Capture the cell that displays the provided text and extract its (X, Y) central coordinate. 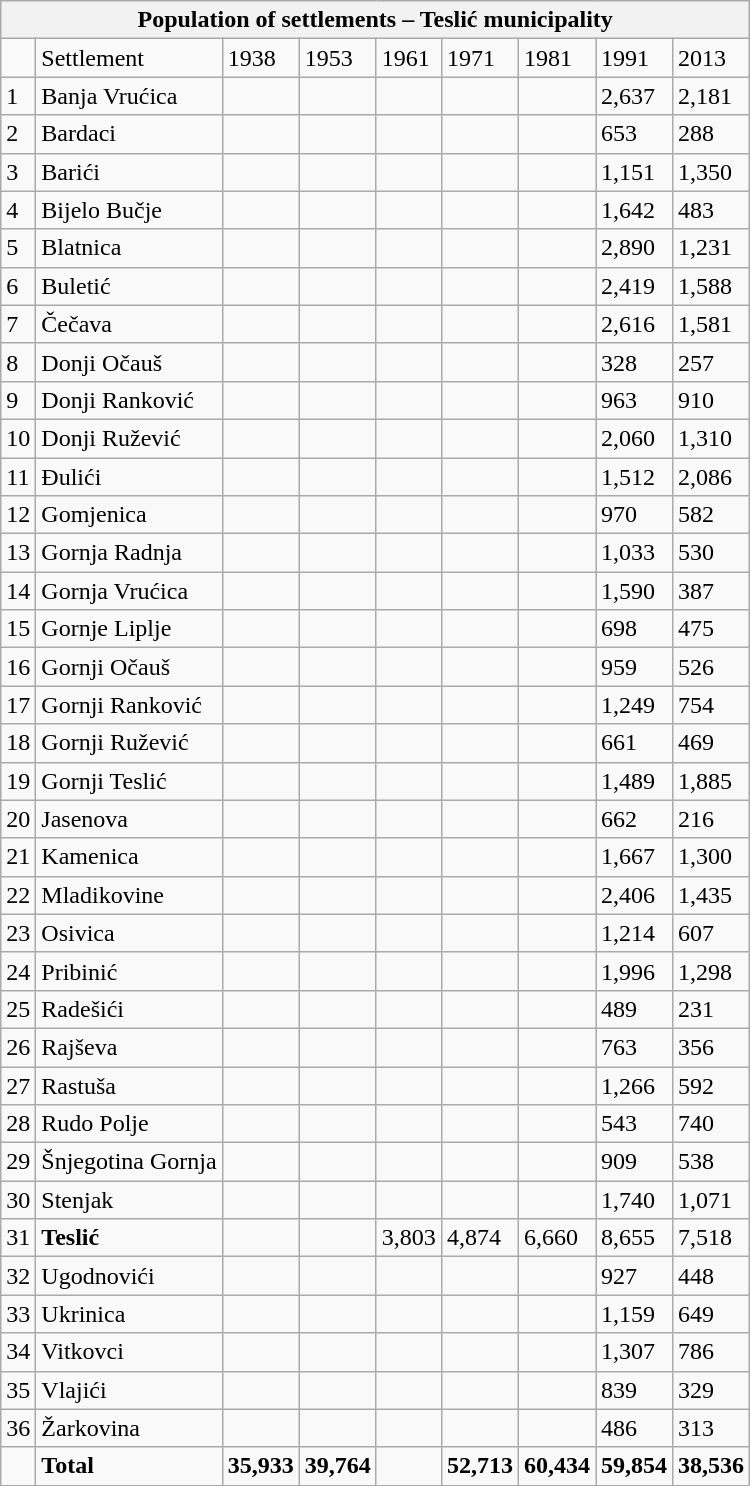
13 (18, 553)
1,307 (634, 1352)
31 (18, 1238)
30 (18, 1200)
15 (18, 629)
Bardaci (129, 134)
Rastuša (129, 1085)
Đulići (129, 477)
2,086 (712, 477)
10 (18, 438)
1,071 (712, 1200)
Žarkovina (129, 1428)
653 (634, 134)
1,489 (634, 781)
959 (634, 667)
1,300 (712, 857)
Gomjenica (129, 515)
Settlement (129, 58)
257 (712, 362)
Osivica (129, 933)
12 (18, 515)
231 (712, 1009)
1,214 (634, 933)
1,740 (634, 1200)
909 (634, 1162)
698 (634, 629)
Šnjegotina Gornja (129, 1162)
216 (712, 819)
486 (634, 1428)
2,637 (634, 96)
661 (634, 743)
8,655 (634, 1238)
Pribinić (129, 971)
Jasenova (129, 819)
5 (18, 248)
763 (634, 1047)
3 (18, 172)
32 (18, 1276)
Barići (129, 172)
592 (712, 1085)
1981 (556, 58)
526 (712, 667)
Vitkovci (129, 1352)
16 (18, 667)
530 (712, 553)
1,249 (634, 705)
Banja Vrućica (129, 96)
1,435 (712, 895)
1971 (480, 58)
8 (18, 362)
313 (712, 1428)
Donji Ranković (129, 400)
1,159 (634, 1314)
Radešići (129, 1009)
1,512 (634, 477)
39,764 (338, 1466)
24 (18, 971)
754 (712, 705)
1,350 (712, 172)
Population of settlements – Teslić municipality (376, 20)
543 (634, 1124)
4 (18, 210)
786 (712, 1352)
1991 (634, 58)
Stenjak (129, 1200)
Gornja Vrućica (129, 591)
1938 (260, 58)
387 (712, 591)
6 (18, 286)
1,581 (712, 324)
1 (18, 96)
649 (712, 1314)
Blatnica (129, 248)
35 (18, 1390)
Čečava (129, 324)
582 (712, 515)
Ugodnovići (129, 1276)
18 (18, 743)
26 (18, 1047)
839 (634, 1390)
356 (712, 1047)
9 (18, 400)
Rajševa (129, 1047)
1,642 (634, 210)
35,933 (260, 1466)
38,536 (712, 1466)
Donji Očauš (129, 362)
59,854 (634, 1466)
1,266 (634, 1085)
1,996 (634, 971)
7,518 (712, 1238)
6,660 (556, 1238)
1,298 (712, 971)
1,231 (712, 248)
14 (18, 591)
475 (712, 629)
29 (18, 1162)
1,310 (712, 438)
489 (634, 1009)
25 (18, 1009)
329 (712, 1390)
538 (712, 1162)
2,406 (634, 895)
Rudo Polje (129, 1124)
19 (18, 781)
662 (634, 819)
Gornje Liplje (129, 629)
52,713 (480, 1466)
469 (712, 743)
1,590 (634, 591)
3,803 (408, 1238)
963 (634, 400)
2,419 (634, 286)
28 (18, 1124)
60,434 (556, 1466)
2013 (712, 58)
11 (18, 477)
910 (712, 400)
2,616 (634, 324)
Buletić (129, 286)
Donji Ružević (129, 438)
927 (634, 1276)
Teslić (129, 1238)
4,874 (480, 1238)
33 (18, 1314)
17 (18, 705)
1,033 (634, 553)
1953 (338, 58)
328 (634, 362)
448 (712, 1276)
970 (634, 515)
Gornji Ružević (129, 743)
2,181 (712, 96)
Bijelo Bučje (129, 210)
2,060 (634, 438)
22 (18, 895)
740 (712, 1124)
288 (712, 134)
Mladikovine (129, 895)
Gornji Očauš (129, 667)
20 (18, 819)
Total (129, 1466)
2,890 (634, 248)
21 (18, 857)
1,588 (712, 286)
Gornji Ranković (129, 705)
1,885 (712, 781)
Kamenica (129, 857)
27 (18, 1085)
36 (18, 1428)
Vlajići (129, 1390)
23 (18, 933)
7 (18, 324)
34 (18, 1352)
Gornji Teslić (129, 781)
Ukrinica (129, 1314)
1,667 (634, 857)
1961 (408, 58)
483 (712, 210)
1,151 (634, 172)
607 (712, 933)
2 (18, 134)
Gornja Radnja (129, 553)
